Locate the cell with the specified text and output its (x, y) center coordinate. 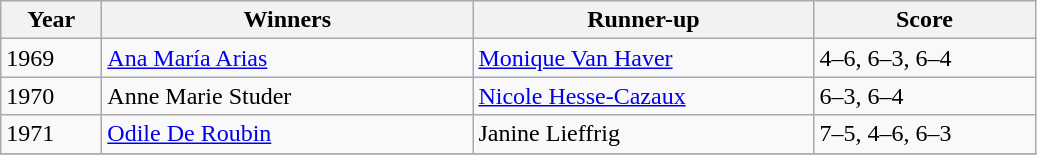
Odile De Roubin (288, 134)
1970 (52, 96)
Monique Van Haver (644, 58)
1971 (52, 134)
Ana María Arias (288, 58)
4–6, 6–3, 6–4 (924, 58)
Year (52, 20)
7–5, 4–6, 6–3 (924, 134)
1969 (52, 58)
Runner-up (644, 20)
Anne Marie Studer (288, 96)
Nicole Hesse-Cazaux (644, 96)
6–3, 6–4 (924, 96)
Winners (288, 20)
Janine Lieffrig (644, 134)
Score (924, 20)
